Extract the (X, Y) coordinate from the center of the cell holding the provided text.  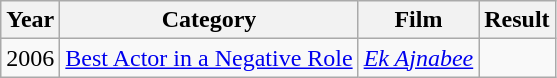
Ek Ajnabee (418, 58)
Year (30, 20)
Best Actor in a Negative Role (209, 58)
Film (418, 20)
Result (517, 20)
2006 (30, 58)
Category (209, 20)
